Output the [X, Y] coordinate of the center of the cell containing the given text.  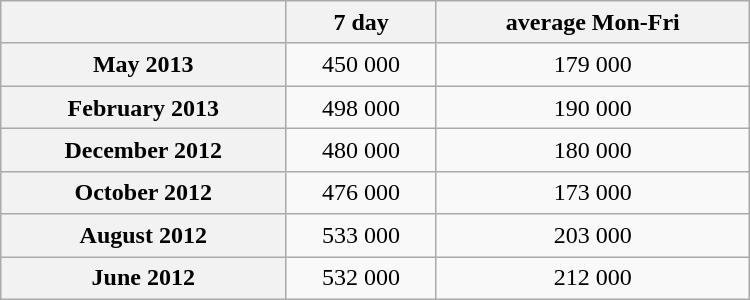
average Mon-Fri [592, 22]
February 2013 [144, 108]
179 000 [592, 64]
450 000 [362, 64]
212 000 [592, 278]
June 2012 [144, 278]
May 2013 [144, 64]
7 day [362, 22]
203 000 [592, 236]
532 000 [362, 278]
December 2012 [144, 150]
476 000 [362, 192]
498 000 [362, 108]
August 2012 [144, 236]
October 2012 [144, 192]
533 000 [362, 236]
173 000 [592, 192]
190 000 [592, 108]
480 000 [362, 150]
180 000 [592, 150]
